Pinpoint the cell where the given text exists, returning its (x, y) midpoint coordinate. 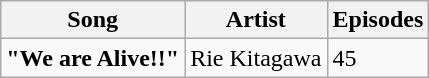
Song (93, 20)
Artist (256, 20)
45 (378, 58)
Episodes (378, 20)
"We are Alive!!" (93, 58)
Rie Kitagawa (256, 58)
